Return [X, Y] of the center of cell containing provided text 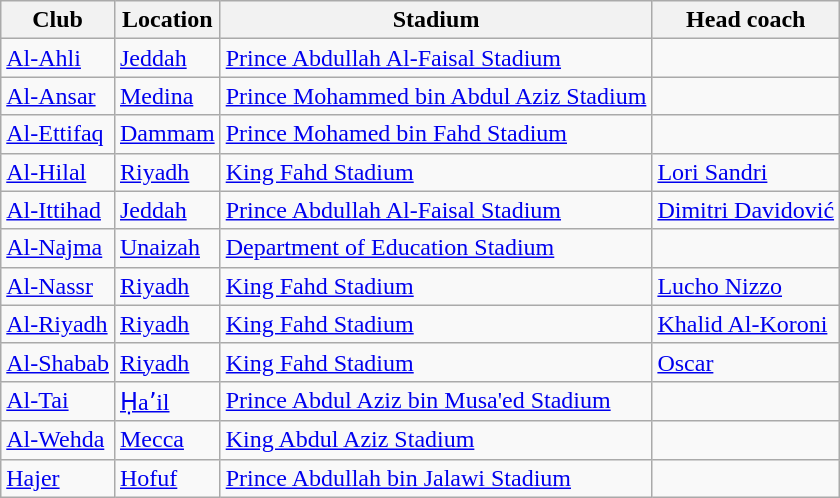
Al-Shabab [58, 362]
Hofuf [167, 478]
Oscar [746, 362]
Location [167, 20]
Al-Nassr [58, 286]
Head coach [746, 20]
Prince Mohamed bin Fahd Stadium [436, 134]
Lucho Nizzo [746, 286]
Department of Education Stadium [436, 248]
Al-Hilal [58, 172]
Dammam [167, 134]
Medina [167, 96]
Mecca [167, 440]
Al-Ansar [58, 96]
Dimitri Davidović [746, 210]
Prince Mohammed bin Abdul Aziz Stadium [436, 96]
Ḥaʼil [167, 401]
Al-Riyadh [58, 324]
Prince Abdul Aziz bin Musa'ed Stadium [436, 401]
Al-Tai [58, 401]
Unaizah [167, 248]
Lori Sandri [746, 172]
Al-Ettifaq [58, 134]
Hajer [58, 478]
Al-Najma [58, 248]
Khalid Al-Koroni [746, 324]
Al-Ahli [58, 58]
Stadium [436, 20]
King Abdul Aziz Stadium [436, 440]
Prince Abdullah bin Jalawi Stadium [436, 478]
Al-Wehda [58, 440]
Al-Ittihad [58, 210]
Club [58, 20]
